Identify which cell holds the provided text, then report its [X, Y] central coordinate. 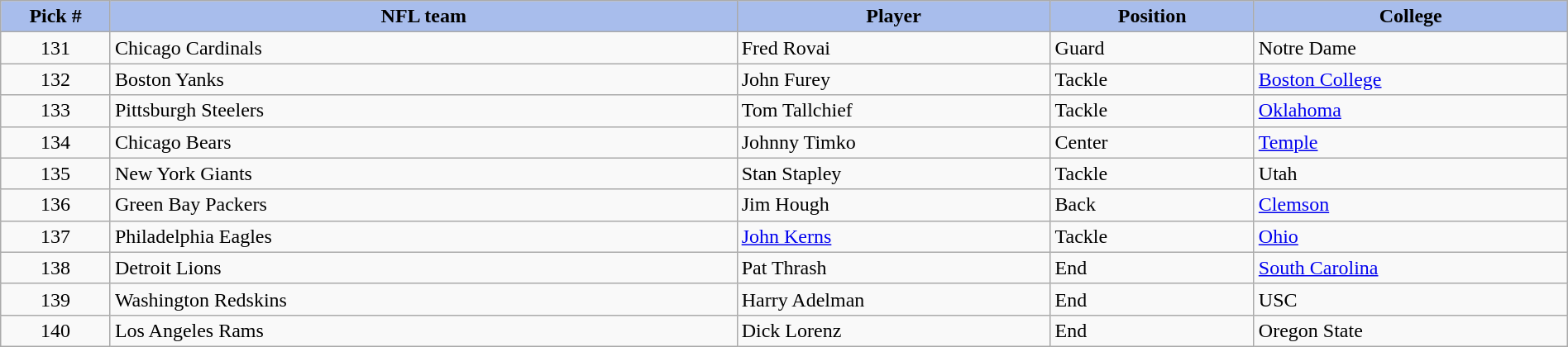
Stan Stapley [893, 173]
Harry Adelman [893, 299]
Guard [1152, 48]
Back [1152, 205]
Temple [1411, 142]
Jim Hough [893, 205]
Boston College [1411, 79]
Clemson [1411, 205]
Ohio [1411, 236]
136 [56, 205]
Tom Tallchief [893, 111]
137 [56, 236]
South Carolina [1411, 268]
USC [1411, 299]
John Kerns [893, 236]
133 [56, 111]
134 [56, 142]
138 [56, 268]
Center [1152, 142]
Dick Lorenz [893, 330]
Oregon State [1411, 330]
Position [1152, 17]
131 [56, 48]
Boston Yanks [423, 79]
139 [56, 299]
Notre Dame [1411, 48]
New York Giants [423, 173]
Oklahoma [1411, 111]
Player [893, 17]
135 [56, 173]
Philadelphia Eagles [423, 236]
Washington Redskins [423, 299]
Green Bay Packers [423, 205]
Pittsburgh Steelers [423, 111]
Chicago Bears [423, 142]
College [1411, 17]
Pick # [56, 17]
Detroit Lions [423, 268]
Utah [1411, 173]
Johnny Timko [893, 142]
Fred Rovai [893, 48]
Pat Thrash [893, 268]
Los Angeles Rams [423, 330]
140 [56, 330]
NFL team [423, 17]
132 [56, 79]
Chicago Cardinals [423, 48]
John Furey [893, 79]
